Scan for the cell matching the given text and deliver its [x, y] coordinate at center. 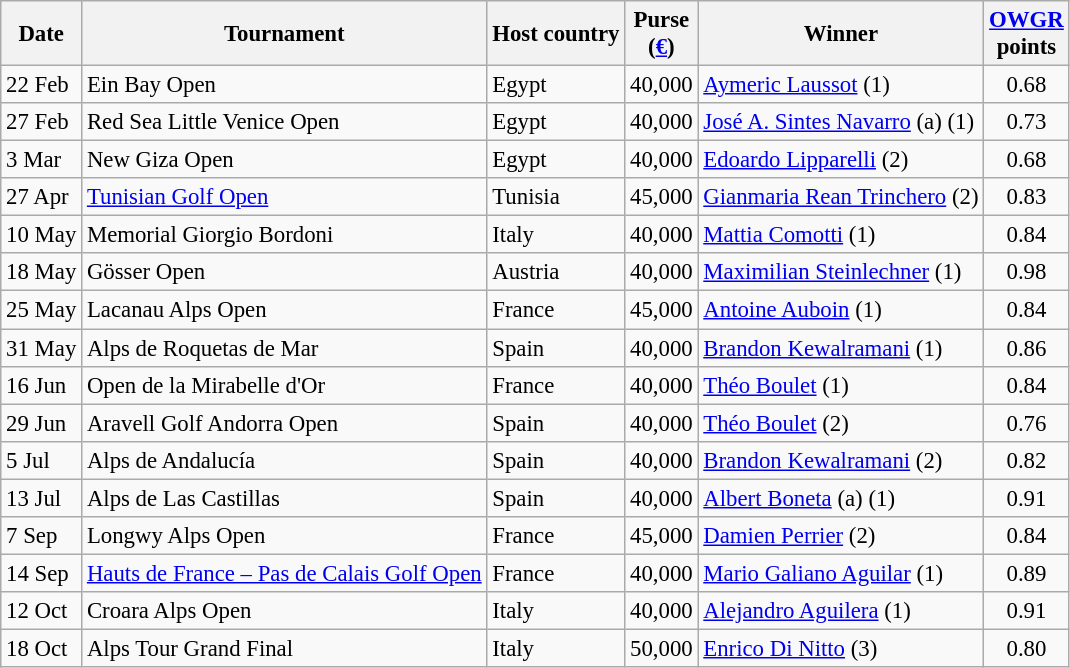
14 Sep [42, 573]
Austria [556, 273]
Ein Bay Open [284, 85]
OWGRpoints [1026, 34]
0.86 [1026, 348]
0.83 [1026, 197]
Hauts de France – Pas de Calais Golf Open [284, 573]
50,000 [662, 648]
Date [42, 34]
Brandon Kewalramani (2) [841, 460]
Alps de Andalucía [284, 460]
Memorial Giorgio Bordoni [284, 235]
Albert Boneta (a) (1) [841, 498]
José A. Sintes Navarro (a) (1) [841, 122]
Enrico Di Nitto (3) [841, 648]
Red Sea Little Venice Open [284, 122]
Longwy Alps Open [284, 536]
Aravell Golf Andorra Open [284, 423]
12 Oct [42, 611]
Antoine Auboin (1) [841, 310]
0.73 [1026, 122]
Alps Tour Grand Final [284, 648]
Alejandro Aguilera (1) [841, 611]
Alps de Las Castillas [284, 498]
25 May [42, 310]
Edoardo Lipparelli (2) [841, 160]
31 May [42, 348]
Tournament [284, 34]
Gösser Open [284, 273]
7 Sep [42, 536]
0.76 [1026, 423]
Purse(€) [662, 34]
13 Jul [42, 498]
Brandon Kewalramani (1) [841, 348]
Open de la Mirabelle d'Or [284, 385]
18 Oct [42, 648]
10 May [42, 235]
New Giza Open [284, 160]
5 Jul [42, 460]
0.82 [1026, 460]
3 Mar [42, 160]
18 May [42, 273]
Damien Perrier (2) [841, 536]
Alps de Roquetas de Mar [284, 348]
Croara Alps Open [284, 611]
Tunisia [556, 197]
Mattia Comotti (1) [841, 235]
27 Apr [42, 197]
27 Feb [42, 122]
0.80 [1026, 648]
0.89 [1026, 573]
0.98 [1026, 273]
Winner [841, 34]
Gianmaria Rean Trinchero (2) [841, 197]
Théo Boulet (1) [841, 385]
Mario Galiano Aguilar (1) [841, 573]
Host country [556, 34]
Aymeric Laussot (1) [841, 85]
29 Jun [42, 423]
Tunisian Golf Open [284, 197]
16 Jun [42, 385]
Maximilian Steinlechner (1) [841, 273]
22 Feb [42, 85]
Théo Boulet (2) [841, 423]
Lacanau Alps Open [284, 310]
